Find where the given text appears and provide that cell's center as [x, y] coordinate. 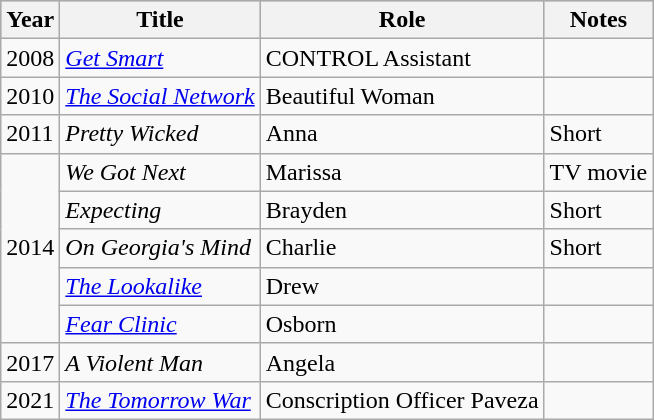
Role [402, 20]
2014 [30, 248]
Expecting [160, 210]
Angela [402, 362]
Pretty Wicked [160, 134]
Brayden [402, 210]
CONTROL Assistant [402, 58]
Charlie [402, 248]
Drew [402, 286]
2021 [30, 400]
A Violent Man [160, 362]
Notes [598, 20]
TV movie [598, 172]
We Got Next [160, 172]
Title [160, 20]
Marissa [402, 172]
Osborn [402, 324]
Year [30, 20]
2011 [30, 134]
On Georgia's Mind [160, 248]
Fear Clinic [160, 324]
Get Smart [160, 58]
The Social Network [160, 96]
The Lookalike [160, 286]
2010 [30, 96]
Anna [402, 134]
2008 [30, 58]
Conscription Officer Paveza [402, 400]
The Tomorrow War [160, 400]
2017 [30, 362]
Beautiful Woman [402, 96]
